Determine the [x, y] coordinate at the center of the cell enclosing the given text.  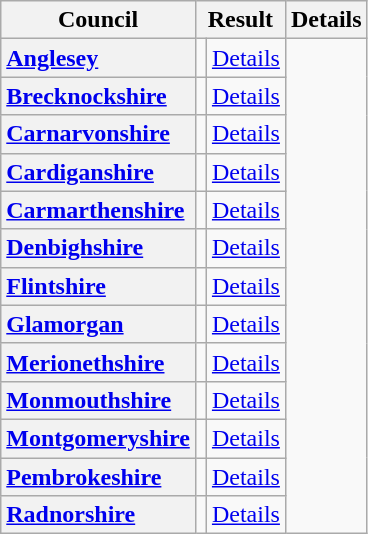
Result [240, 20]
Carmarthenshire [98, 210]
Cardiganshire [98, 172]
Monmouthshire [98, 400]
Merionethshire [98, 362]
Pembrokeshire [98, 477]
Denbighshire [98, 248]
Brecknockshire [98, 96]
Flintshire [98, 286]
Radnorshire [98, 515]
Council [98, 20]
Glamorgan [98, 324]
Anglesey [98, 58]
Carnarvonshire [98, 134]
Montgomeryshire [98, 438]
